Capture the cell that displays the provided text and extract its [X, Y] central coordinate. 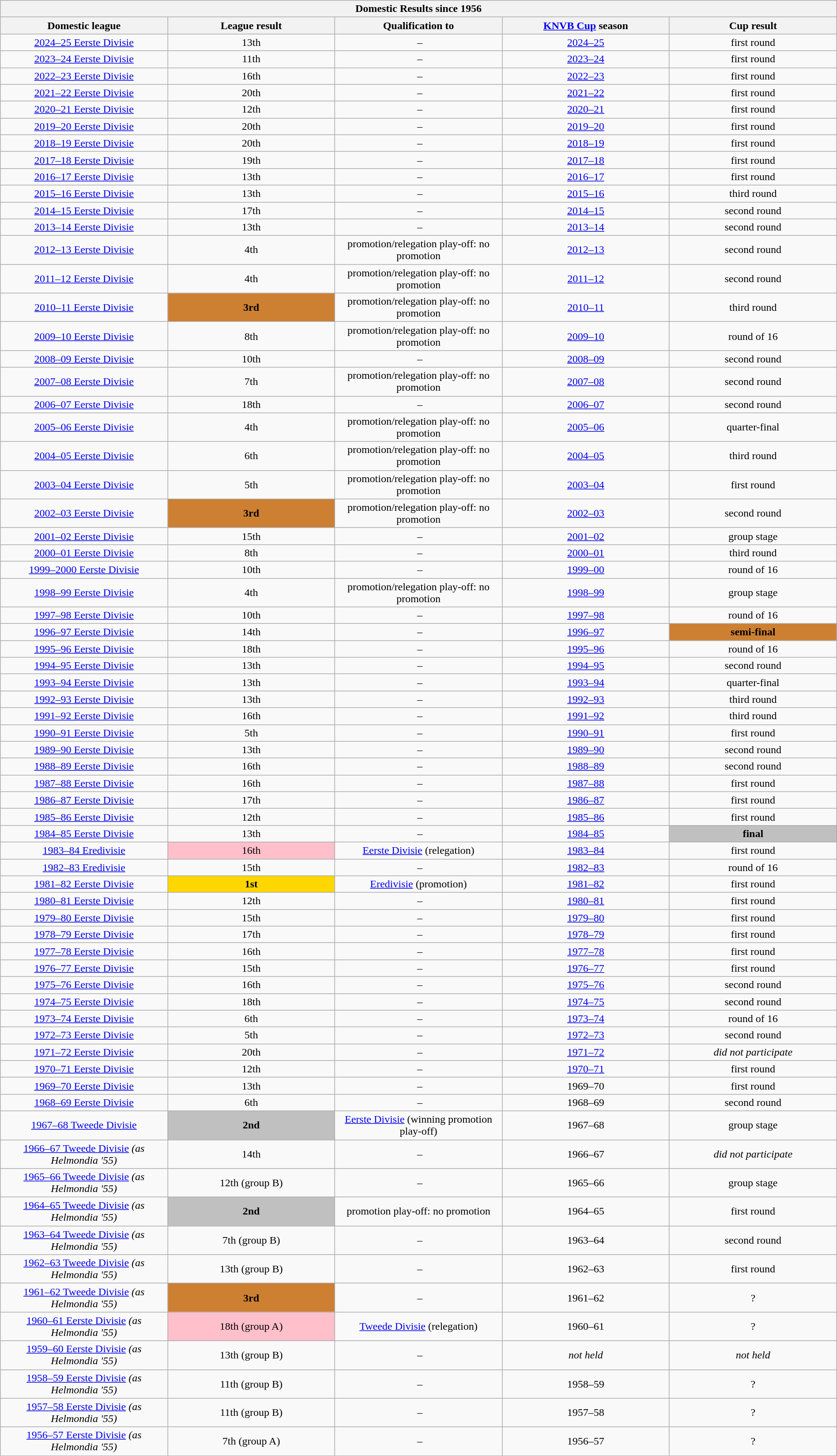
2016–17 [585, 177]
1964–65 Tweede Divisie (as Helmondia '55) [84, 1211]
2006–07 Eerste Divisie [84, 404]
2019–20 [585, 126]
2018–19 Eerste Divisie [84, 143]
1988–89 Eerste Divisie [84, 766]
promotion play-off: no promotion [418, 1211]
1956–57 Eerste Divisie (as Helmondia '55) [84, 1441]
2013–14 Eerste Divisie [84, 227]
2023–24 Eerste Divisie [84, 59]
1967–68 Tweede Divisie [84, 1125]
1961–62 Tweede Divisie (as Helmondia '55) [84, 1298]
1982–83 [585, 868]
KNVB Cup season [585, 26]
Cup result [753, 26]
1983–84 Eredivisie [84, 850]
1987–88 Eerste Divisie [84, 783]
1978–79 [585, 935]
2001–02 Eerste Divisie [84, 536]
1956–57 [585, 1441]
1961–62 [585, 1298]
1964–65 [585, 1211]
1976–77 [585, 968]
1977–78 [585, 951]
1973–74 Eerste Divisie [84, 1018]
1987–88 [585, 783]
1972–73 [585, 1035]
1989–90 [585, 750]
Eerste Divisie (relegation) [418, 850]
1969–70 Eerste Divisie [84, 1086]
1974–75 Eerste Divisie [84, 1002]
7th (group B) [252, 1241]
1997–98 [585, 615]
2010–11 Eerste Divisie [84, 307]
1995–96 Eerste Divisie [84, 649]
2003–04 [585, 485]
1985–86 [585, 817]
1967–68 [585, 1125]
2021–22 Eerste Divisie [84, 93]
1975–76 [585, 985]
1996–97 [585, 632]
2018–19 [585, 143]
2023–24 [585, 59]
1988–89 [585, 766]
1982–83 Eredivisie [84, 868]
2002–03 Eerste Divisie [84, 513]
1979–80 Eerste Divisie [84, 918]
1968–69 Eerste Divisie [84, 1102]
11th [252, 59]
2015–16 [585, 193]
2024–25 [585, 42]
Domestic league [84, 26]
1971–72 [585, 1052]
2004–05 Eerste Divisie [84, 456]
2012–13 [585, 250]
final [753, 834]
2020–21 Eerste Divisie [84, 109]
1989–90 Eerste Divisie [84, 750]
1972–73 Eerste Divisie [84, 1035]
1974–75 [585, 1002]
1999–2000 Eerste Divisie [84, 570]
2004–05 [585, 456]
2020–21 [585, 109]
1973–74 [585, 1018]
1975–76 Eerste Divisie [84, 985]
2014–15 Eerste Divisie [84, 211]
1960–61 Eerste Divisie (as Helmondia '55) [84, 1326]
2017–18 Eerste Divisie [84, 160]
1976–77 Eerste Divisie [84, 968]
1970–71 [585, 1069]
2002–03 [585, 513]
1st [252, 884]
Eerste Divisie (winning promotion play-off) [418, 1125]
2009–10 [585, 336]
19th [252, 160]
2022–23 Eerste Divisie [84, 76]
1984–85 [585, 834]
1959–60 Eerste Divisie (as Helmondia '55) [84, 1355]
Eredivisie (promotion) [418, 884]
1990–91 Eerste Divisie [84, 733]
1958–59 [585, 1384]
1969–70 [585, 1086]
2008–09 [585, 359]
1958–59 Eerste Divisie (as Helmondia '55) [84, 1384]
1990–91 [585, 733]
2007–08 Eerste Divisie [84, 381]
1966–67 Tweede Divisie (as Helmondia '55) [84, 1154]
2016–17 Eerste Divisie [84, 177]
1997–98 Eerste Divisie [84, 615]
1971–72 Eerste Divisie [84, 1052]
1994–95 Eerste Divisie [84, 666]
semi-final [753, 632]
7th [252, 381]
1962–63 Tweede Divisie (as Helmondia '55) [84, 1269]
2024–25 Eerste Divisie [84, 42]
1978–79 Eerste Divisie [84, 935]
1965–66 [585, 1183]
2003–04 Eerste Divisie [84, 485]
1983–84 [585, 850]
1960–61 [585, 1326]
1998–99 [585, 592]
1993–94 Eerste Divisie [84, 683]
1985–86 Eerste Divisie [84, 817]
2006–07 [585, 404]
1992–93 Eerste Divisie [84, 699]
2019–20 Eerste Divisie [84, 126]
1994–95 [585, 666]
1965–66 Tweede Divisie (as Helmondia '55) [84, 1183]
2001–02 [585, 536]
2000–01 Eerste Divisie [84, 553]
Qualification to [418, 26]
1966–67 [585, 1154]
2015–16 Eerste Divisie [84, 193]
1986–87 [585, 800]
2005–06 Eerste Divisie [84, 427]
1981–82 Eerste Divisie [84, 884]
7th (group A) [252, 1441]
12th (group B) [252, 1183]
1998–99 Eerste Divisie [84, 592]
1981–82 [585, 884]
2008–09 Eerste Divisie [84, 359]
1968–69 [585, 1102]
1977–78 Eerste Divisie [84, 951]
1979–80 [585, 918]
1999–00 [585, 570]
1980–81 Eerste Divisie [84, 901]
2014–15 [585, 211]
2017–18 [585, 160]
1957–58 Eerste Divisie (as Helmondia '55) [84, 1413]
2007–08 [585, 381]
2000–01 [585, 553]
Domestic Results since 1956 [418, 9]
League result [252, 26]
Tweede Divisie (relegation) [418, 1326]
2011–12 [585, 279]
1996–97 Eerste Divisie [84, 632]
1984–85 Eerste Divisie [84, 834]
1963–64 Tweede Divisie (as Helmondia '55) [84, 1241]
2005–06 [585, 427]
1991–92 Eerste Divisie [84, 716]
1970–71 Eerste Divisie [84, 1069]
2009–10 Eerste Divisie [84, 336]
1993–94 [585, 683]
1962–63 [585, 1269]
1995–96 [585, 649]
2012–13 Eerste Divisie [84, 250]
1963–64 [585, 1241]
2021–22 [585, 93]
2022–23 [585, 76]
2013–14 [585, 227]
2010–11 [585, 307]
18th (group A) [252, 1326]
1957–58 [585, 1413]
1991–92 [585, 716]
1986–87 Eerste Divisie [84, 800]
1980–81 [585, 901]
2011–12 Eerste Divisie [84, 279]
1992–93 [585, 699]
